Provide the [x, y] coordinate of the cell's center where the given text is located.  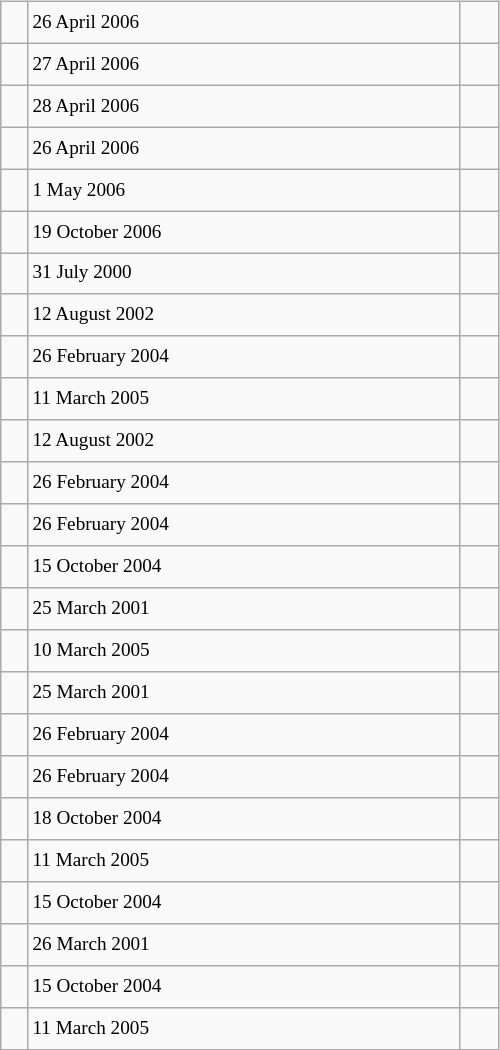
26 March 2001 [244, 944]
18 October 2004 [244, 819]
1 May 2006 [244, 190]
19 October 2006 [244, 232]
31 July 2000 [244, 274]
27 April 2006 [244, 64]
28 April 2006 [244, 106]
10 March 2005 [244, 651]
